Detect which cell encompasses the target text, then output its (x, y) center coordinate. 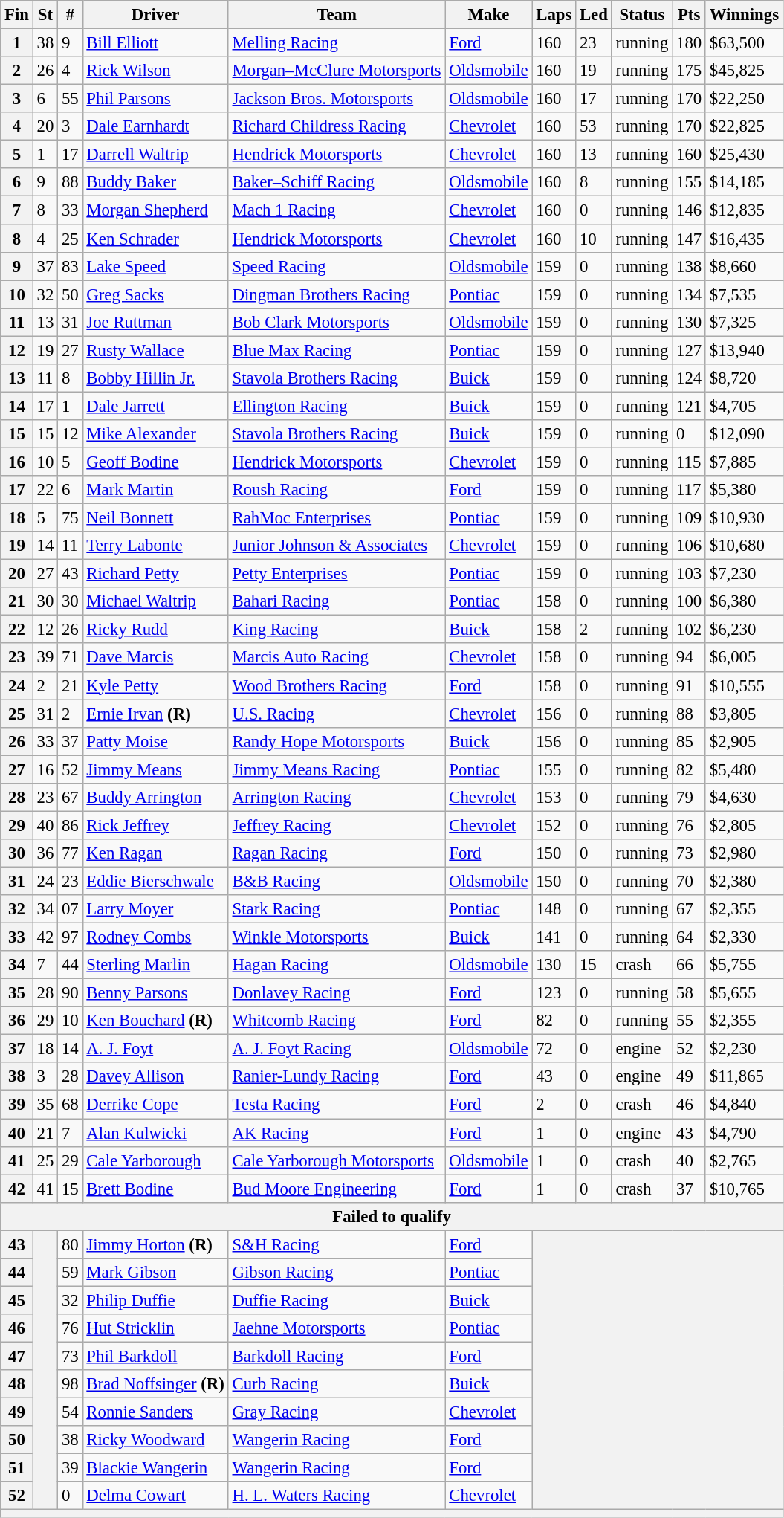
Jeffrey Racing (337, 825)
Dave Marcis (155, 658)
109 (690, 518)
48 (17, 1384)
115 (690, 462)
U.S. Racing (337, 714)
$2,380 (744, 881)
59 (70, 1273)
$2,980 (744, 853)
Team (337, 15)
180 (690, 43)
$63,500 (744, 43)
$4,630 (744, 798)
Brett Bodine (155, 1189)
124 (690, 378)
Ernie Irvan (R) (155, 714)
Curb Racing (337, 1384)
Cale Yarborough Motorsports (337, 1160)
Bob Clark Motorsports (337, 322)
Buddy Baker (155, 182)
H. L. Waters Racing (337, 1496)
Jackson Bros. Motorsports (337, 99)
152 (554, 825)
Rick Jeffrey (155, 825)
$14,185 (744, 182)
72 (554, 1049)
Terry Labonte (155, 546)
$7,230 (744, 574)
$5,380 (744, 490)
Marcis Auto Racing (337, 658)
$2,905 (744, 741)
Patty Moise (155, 741)
Bahari Racing (337, 601)
$16,435 (744, 239)
Ricky Woodward (155, 1440)
$2,805 (744, 825)
97 (70, 937)
Delma Cowart (155, 1496)
$10,555 (744, 685)
$12,090 (744, 434)
75 (70, 518)
Speed Racing (337, 266)
147 (690, 239)
$10,930 (744, 518)
98 (70, 1384)
70 (690, 881)
Geoff Bodine (155, 462)
$22,250 (744, 99)
A. J. Foyt Racing (337, 1049)
Bobby Hillin Jr. (155, 378)
102 (690, 630)
# (70, 15)
$7,885 (744, 462)
Ken Schrader (155, 239)
85 (690, 741)
71 (70, 658)
Cale Yarborough (155, 1160)
Buddy Arrington (155, 798)
Mark Martin (155, 490)
$2,765 (744, 1160)
123 (554, 993)
Ronnie Sanders (155, 1412)
$25,430 (744, 155)
$7,325 (744, 322)
$6,005 (744, 658)
Petty Enterprises (337, 574)
Laps (554, 15)
51 (17, 1468)
Dingman Brothers Racing (337, 294)
$12,835 (744, 210)
100 (690, 601)
90 (70, 993)
Winnings (744, 15)
134 (690, 294)
Greg Sacks (155, 294)
$11,865 (744, 1077)
Eddie Bierschwale (155, 881)
Phil Parsons (155, 99)
Rusty Wallace (155, 350)
AK Racing (337, 1133)
RahMoc Enterprises (337, 518)
94 (690, 658)
Darrell Waltrip (155, 155)
Ranier-Lundy Racing (337, 1077)
106 (690, 546)
138 (690, 266)
St (45, 15)
83 (70, 266)
Donlavey Racing (337, 993)
Bill Elliott (155, 43)
153 (554, 798)
Davey Allison (155, 1077)
B&B Racing (337, 881)
Phil Barkdoll (155, 1356)
Morgan–McClure Motorsports (337, 71)
A. J. Foyt (155, 1049)
79 (690, 798)
91 (690, 685)
86 (70, 825)
Benny Parsons (155, 993)
58 (690, 993)
66 (690, 965)
Jimmy Means (155, 769)
141 (554, 937)
King Racing (337, 630)
Ricky Rudd (155, 630)
$6,230 (744, 630)
Ken Ragan (155, 853)
Blackie Wangerin (155, 1468)
07 (70, 909)
$2,330 (744, 937)
Brad Noffsinger (R) (155, 1384)
68 (70, 1105)
Barkdoll Racing (337, 1356)
Stark Racing (337, 909)
Hut Stricklin (155, 1328)
Baker–Schiff Racing (337, 182)
$5,655 (744, 993)
$5,480 (744, 769)
Rodney Combs (155, 937)
47 (17, 1356)
Neil Bonnett (155, 518)
117 (690, 490)
Ken Bouchard (R) (155, 1021)
53 (595, 126)
Blue Max Racing (337, 350)
Philip Duffie (155, 1300)
$22,825 (744, 126)
54 (70, 1412)
Hagan Racing (337, 965)
64 (690, 937)
121 (690, 406)
Arrington Racing (337, 798)
45 (17, 1300)
Jimmy Horton (R) (155, 1244)
Winkle Motorsports (337, 937)
Fin (17, 15)
Richard Petty (155, 574)
Dale Earnhardt (155, 126)
Joe Ruttman (155, 322)
$4,705 (744, 406)
146 (690, 210)
Whitcomb Racing (337, 1021)
$13,940 (744, 350)
103 (690, 574)
148 (554, 909)
$6,380 (744, 601)
Pts (690, 15)
Morgan Shepherd (155, 210)
Rick Wilson (155, 71)
Wood Brothers Racing (337, 685)
Melling Racing (337, 43)
Ellington Racing (337, 406)
Failed to qualify (392, 1216)
Sterling Marlin (155, 965)
Mach 1 Racing (337, 210)
$10,680 (744, 546)
$8,660 (744, 266)
$3,805 (744, 714)
Bud Moore Engineering (337, 1189)
Jaehne Motorsports (337, 1328)
80 (70, 1244)
Kyle Petty (155, 685)
$4,790 (744, 1133)
Ragan Racing (337, 853)
Lake Speed (155, 266)
$45,825 (744, 71)
Make (489, 15)
Gibson Racing (337, 1273)
$10,765 (744, 1189)
Michael Waltrip (155, 601)
$8,720 (744, 378)
127 (690, 350)
Driver (155, 15)
Dale Jarrett (155, 406)
Richard Childress Racing (337, 126)
Status (642, 15)
S&H Racing (337, 1244)
Mike Alexander (155, 434)
Duffie Racing (337, 1300)
Gray Racing (337, 1412)
Mark Gibson (155, 1273)
Junior Johnson & Associates (337, 546)
77 (70, 853)
Larry Moyer (155, 909)
Roush Racing (337, 490)
Testa Racing (337, 1105)
175 (690, 71)
Led (595, 15)
Derrike Cope (155, 1105)
$7,535 (744, 294)
Randy Hope Motorsports (337, 741)
Alan Kulwicki (155, 1133)
$4,840 (744, 1105)
$5,755 (744, 965)
Jimmy Means Racing (337, 769)
$2,230 (744, 1049)
